Provide the (x, y) coordinate of the cell's center where the given text is located.  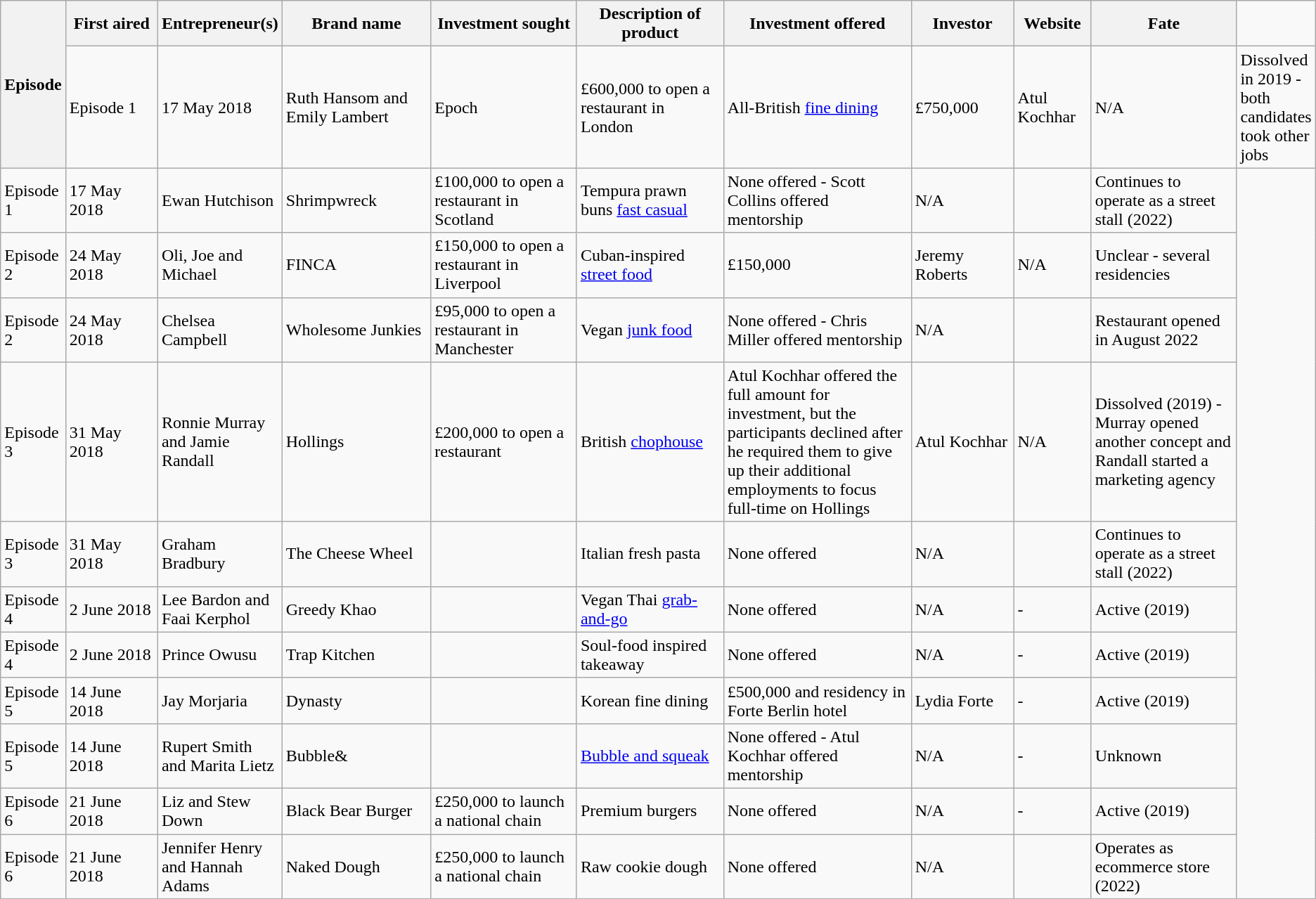
Tempura prawn buns fast casual (650, 200)
Operates as ecommerce store (2022) (1164, 866)
Ronnie Murray and Jamie Randall (219, 441)
Oli, Joe and Michael (219, 265)
Website (1052, 24)
Episode (33, 84)
Prince Owusu (219, 655)
Jeremy Roberts (962, 265)
Jay Morjaria (219, 700)
Bubble& (356, 756)
Lee Bardon and Faai Kerphol (219, 609)
Entrepreneur(s) (219, 24)
Fate (1164, 24)
None offered - Atul Kochhar offered mentorship (817, 756)
Premium burgers (650, 811)
Dissolved in 2019 - both candidates took other jobs (1276, 107)
None offered - Scott Collins offered mentorship (817, 200)
British chophouse (650, 441)
Korean fine dining (650, 700)
Vegan Thai grab-and-go (650, 609)
All-British fine dining (817, 107)
Dynasty (356, 700)
Epoch (504, 107)
Hollings (356, 441)
Liz and Stew Down (219, 811)
£750,000 (962, 107)
Greedy Khao (356, 609)
£100,000 to open a restaurant in Scotland (504, 200)
£600,000 to open a restaurant in London (650, 107)
The Cheese Wheel (356, 554)
Cuban-inspired street food (650, 265)
None offered - Chris Miller offered mentorship (817, 330)
Vegan junk food (650, 330)
Black Bear Burger (356, 811)
Investment offered (817, 24)
Ruth Hansom and Emily Lambert (356, 107)
Restaurant opened in August 2022 (1164, 330)
Ewan Hutchison (219, 200)
Investment sought (504, 24)
Soul-food inspired takeaway (650, 655)
Brand name (356, 24)
Wholesome Junkies (356, 330)
Bubble and squeak (650, 756)
First aired (111, 24)
£500,000 and residency in Forte Berlin hotel (817, 700)
Naked Dough (356, 866)
Raw cookie dough (650, 866)
Dissolved (2019) - Murray opened another concept and Randall started a marketing agency (1164, 441)
£150,000 to open a restaurant in Liverpool (504, 265)
£150,000 (817, 265)
Chelsea Campbell (219, 330)
£95,000 to open a restaurant in Manchester (504, 330)
£200,000 to open a restaurant (504, 441)
Rupert Smith and Marita Lietz (219, 756)
Italian fresh pasta (650, 554)
FINCA (356, 265)
Investor (962, 24)
Unknown (1164, 756)
Graham Bradbury (219, 554)
Description of product (650, 24)
Jennifer Henry and Hannah Adams (219, 866)
Trap Kitchen (356, 655)
Unclear - several residencies (1164, 265)
Lydia Forte (962, 700)
Shrimpwreck (356, 200)
